Locate the cell with the specified text and output its [X, Y] center coordinate. 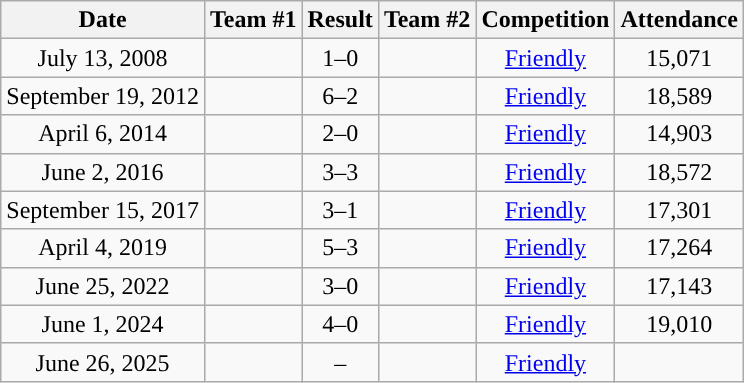
17,264 [679, 248]
6–2 [340, 96]
2–0 [340, 134]
Date [103, 20]
Result [340, 20]
Team #2 [427, 20]
15,071 [679, 58]
1–0 [340, 58]
June 1, 2024 [103, 324]
June 2, 2016 [103, 172]
14,903 [679, 134]
Competition [546, 20]
17,143 [679, 286]
5–3 [340, 248]
4–0 [340, 324]
June 25, 2022 [103, 286]
19,010 [679, 324]
June 26, 2025 [103, 362]
18,572 [679, 172]
April 6, 2014 [103, 134]
Attendance [679, 20]
September 19, 2012 [103, 96]
Team #1 [253, 20]
April 4, 2019 [103, 248]
3–1 [340, 210]
18,589 [679, 96]
3–3 [340, 172]
– [340, 362]
3–0 [340, 286]
September 15, 2017 [103, 210]
July 13, 2008 [103, 58]
17,301 [679, 210]
